Find where the given text appears and provide that cell's center as (X, Y) coordinate. 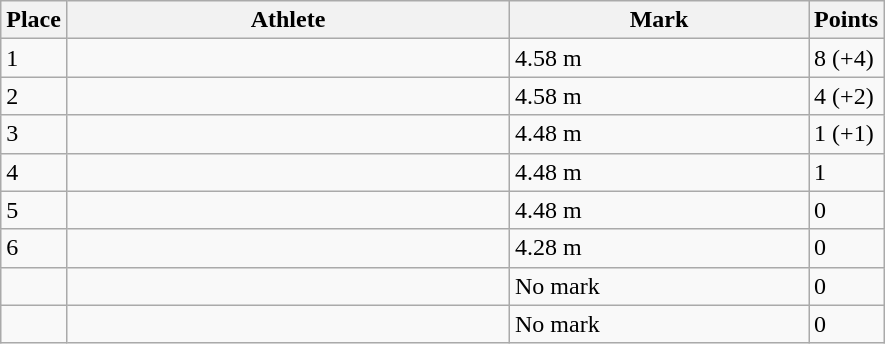
Mark (660, 20)
3 (34, 134)
2 (34, 96)
Athlete (288, 20)
Place (34, 20)
8 (+4) (846, 58)
4.28 m (660, 248)
Points (846, 20)
6 (34, 248)
4 (+2) (846, 96)
4 (34, 172)
5 (34, 210)
1 (+1) (846, 134)
